Output the [X, Y] coordinate of the center of the cell containing the given text.  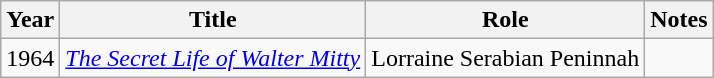
Role [506, 20]
1964 [30, 58]
Title [213, 20]
Year [30, 20]
Notes [679, 20]
Lorraine Serabian Peninnah [506, 58]
The Secret Life of Walter Mitty [213, 58]
